Determine the [x, y] coordinate at the center of the cell enclosing the given text.  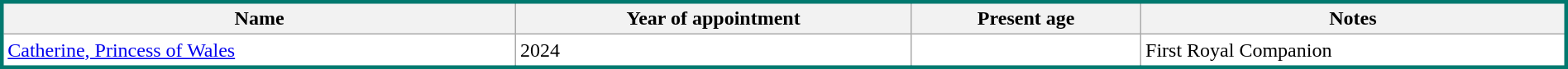
2024 [713, 51]
Name [258, 18]
Notes [1354, 18]
First Royal Companion [1354, 51]
Catherine, Princess of Wales [258, 51]
Year of appointment [713, 18]
Present age [1026, 18]
